Search for the cell housing the specified text and yield its [x, y] center coordinate. 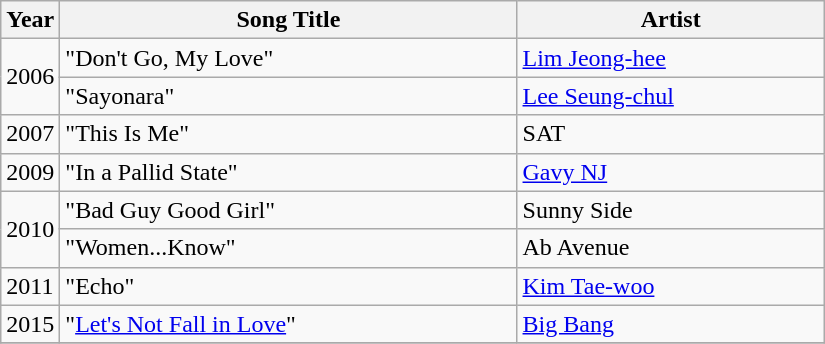
"Don't Go, My Love" [288, 58]
Kim Tae-woo [670, 286]
"Sayonara" [288, 96]
"Women...Know" [288, 248]
"Let's Not Fall in Love" [288, 324]
"This Is Me" [288, 134]
2009 [30, 172]
2006 [30, 77]
Big Bang [670, 324]
"In a Pallid State" [288, 172]
2011 [30, 286]
Sunny Side [670, 210]
SAT [670, 134]
"Echo" [288, 286]
2010 [30, 229]
Lee Seung-chul [670, 96]
"Bad Guy Good Girl" [288, 210]
Lim Jeong-hee [670, 58]
Gavy NJ [670, 172]
2007 [30, 134]
Song Title [288, 20]
Artist [670, 20]
Year [30, 20]
2015 [30, 324]
Ab Avenue [670, 248]
